Scan for the cell matching the given text and deliver its [x, y] coordinate at center. 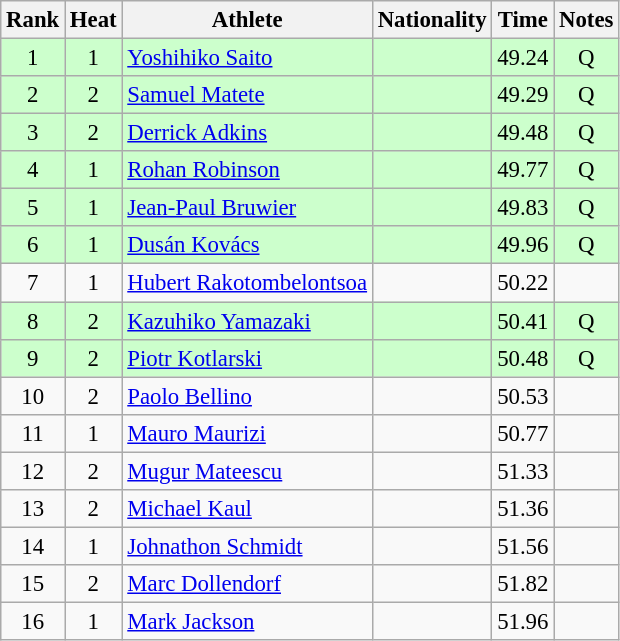
51.36 [523, 509]
Mauro Maurizi [247, 433]
Notes [586, 20]
50.41 [523, 321]
Paolo Bellino [247, 396]
4 [33, 170]
9 [33, 358]
50.22 [523, 283]
49.96 [523, 245]
51.33 [523, 471]
16 [33, 621]
51.56 [523, 546]
Marc Dollendorf [247, 584]
7 [33, 283]
13 [33, 509]
Samuel Matete [247, 95]
8 [33, 321]
Hubert Rakotombelontsoa [247, 283]
Piotr Kotlarski [247, 358]
49.29 [523, 95]
50.53 [523, 396]
Nationality [432, 20]
Time [523, 20]
11 [33, 433]
50.77 [523, 433]
10 [33, 396]
15 [33, 584]
51.82 [523, 584]
14 [33, 546]
5 [33, 208]
Derrick Adkins [247, 133]
Rank [33, 20]
51.96 [523, 621]
50.48 [523, 358]
Johnathon Schmidt [247, 546]
Athlete [247, 20]
Rohan Robinson [247, 170]
6 [33, 245]
Kazuhiko Yamazaki [247, 321]
3 [33, 133]
Michael Kaul [247, 509]
12 [33, 471]
Jean-Paul Bruwier [247, 208]
Mark Jackson [247, 621]
49.48 [523, 133]
49.77 [523, 170]
49.24 [523, 58]
Dusán Kovács [247, 245]
Yoshihiko Saito [247, 58]
Mugur Mateescu [247, 471]
Heat [94, 20]
49.83 [523, 208]
